Output the (x, y) coordinate of the center of the cell containing the given text.  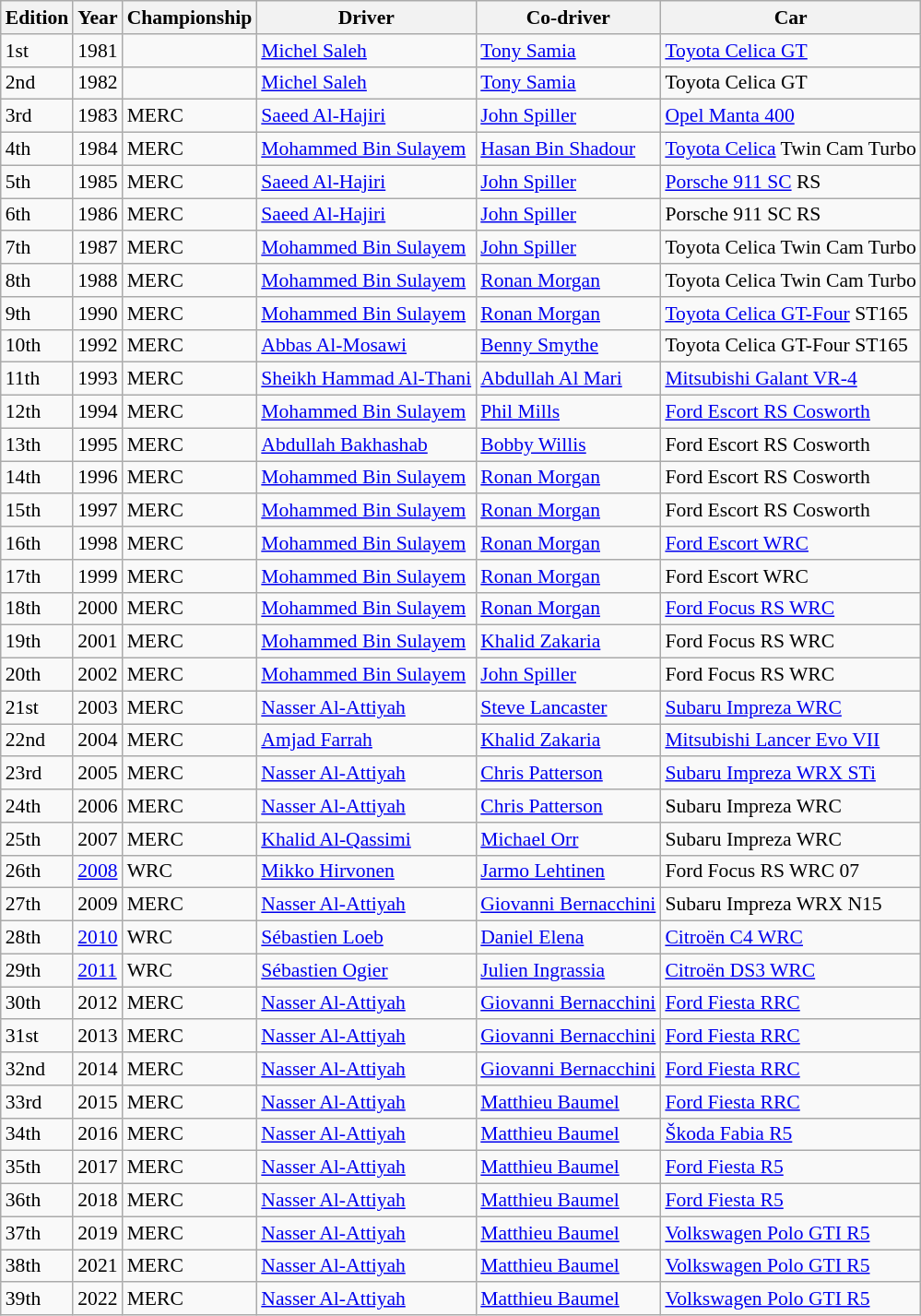
10th (37, 346)
5th (37, 182)
26th (37, 871)
1984 (98, 149)
Phil Mills (568, 412)
16th (37, 543)
20th (37, 675)
Abdullah Al Mari (568, 379)
2016 (98, 1134)
2019 (98, 1233)
8th (37, 280)
1986 (98, 215)
23rd (37, 774)
1998 (98, 543)
1983 (98, 116)
Ford Focus RS WRC 07 (791, 871)
29th (37, 970)
35th (37, 1168)
2002 (98, 675)
21st (37, 707)
2014 (98, 1069)
11th (37, 379)
2nd (37, 83)
Sheikh Hammad Al-Thani (366, 379)
Citroën DS3 WRC (791, 970)
Mitsubishi Galant VR-4 (791, 379)
Driver (366, 18)
Sébastien Loeb (366, 938)
2007 (98, 839)
Mikko Hirvonen (366, 871)
1st (37, 51)
25th (37, 839)
Michael Orr (568, 839)
Edition (37, 18)
24th (37, 806)
Benny Smythe (568, 346)
31st (37, 1037)
39th (37, 1299)
1994 (98, 412)
32nd (37, 1069)
2009 (98, 905)
Abdullah Bakhashab (366, 445)
2018 (98, 1201)
Jarmo Lehtinen (568, 871)
2006 (98, 806)
18th (37, 609)
2003 (98, 707)
2022 (98, 1299)
2008 (98, 871)
1990 (98, 314)
2012 (98, 1003)
34th (37, 1134)
1995 (98, 445)
37th (37, 1233)
2005 (98, 774)
Opel Manta 400 (791, 116)
3rd (37, 116)
1981 (98, 51)
1999 (98, 576)
28th (37, 938)
1988 (98, 280)
36th (37, 1201)
Subaru Impreza WRX STi (791, 774)
1987 (98, 248)
12th (37, 412)
1982 (98, 83)
Daniel Elena (568, 938)
Steve Lancaster (568, 707)
Amjad Farrah (366, 741)
Citroën C4 WRC (791, 938)
Sébastien Ogier (366, 970)
30th (37, 1003)
Mitsubishi Lancer Evo VII (791, 741)
Abbas Al-Mosawi (366, 346)
Khalid Al-Qassimi (366, 839)
Subaru Impreza WRX N15 (791, 905)
Championship (190, 18)
13th (37, 445)
33rd (37, 1102)
27th (37, 905)
2015 (98, 1102)
Julien Ingrassia (568, 970)
6th (37, 215)
7th (37, 248)
22nd (37, 741)
19th (37, 642)
9th (37, 314)
Bobby Willis (568, 445)
2021 (98, 1266)
2010 (98, 938)
1996 (98, 478)
2011 (98, 970)
2000 (98, 609)
1993 (98, 379)
Car (791, 18)
Hasan Bin Shadour (568, 149)
14th (37, 478)
15th (37, 511)
2017 (98, 1168)
Year (98, 18)
2004 (98, 741)
Co-driver (568, 18)
1992 (98, 346)
4th (37, 149)
17th (37, 576)
1985 (98, 182)
2013 (98, 1037)
1997 (98, 511)
38th (37, 1266)
Škoda Fabia R5 (791, 1134)
2001 (98, 642)
